For the text-containing cell, return its midpoint in [X, Y] coordinate format. 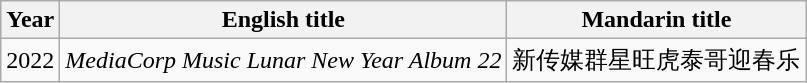
MediaCorp Music Lunar New Year Album 22 [284, 60]
Mandarin title [656, 20]
新传媒群星旺虎泰哥迎春乐 [656, 60]
Year [30, 20]
English title [284, 20]
2022 [30, 60]
